From the cell containing the given text, extract its center point as (X, Y) coordinate. 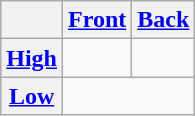
Front (98, 20)
Back (164, 20)
Low (32, 96)
High (32, 58)
